Determine the (X, Y) coordinate at the center of the cell enclosing the given text.  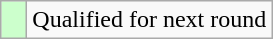
Qualified for next round (150, 20)
